Scan for the cell matching the given text and deliver its (X, Y) coordinate at center. 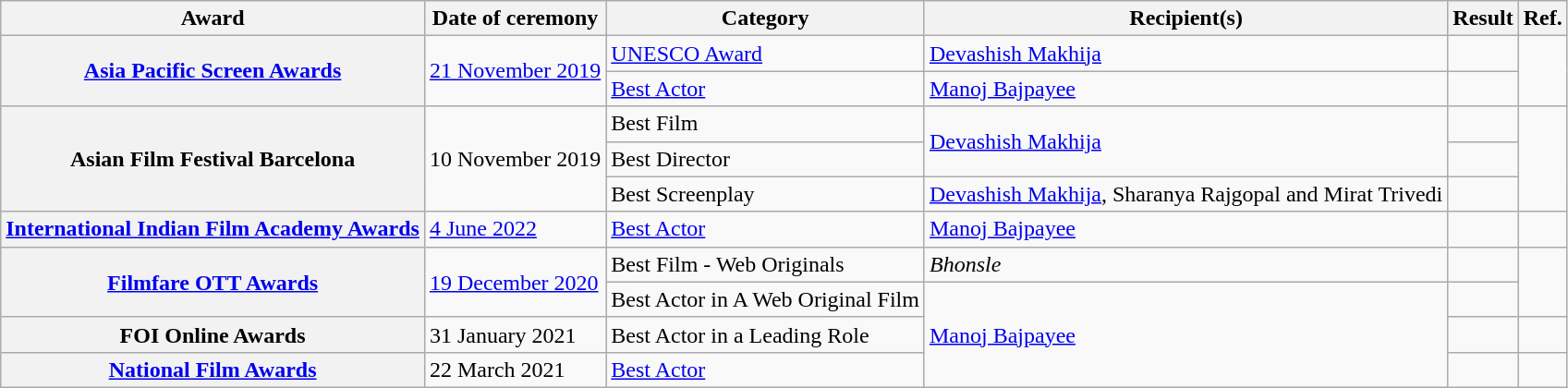
4 June 2022 (515, 229)
Filmfare OTT Awards (213, 282)
International Indian Film Academy Awards (213, 229)
21 November 2019 (515, 71)
Best Actor in a Leading Role (765, 334)
Best Director (765, 159)
Award (213, 18)
Ref. (1543, 18)
Devashish Makhija, Sharanya Rajgopal and Mirat Trivedi (1185, 194)
22 March 2021 (515, 370)
10 November 2019 (515, 159)
31 January 2021 (515, 334)
19 December 2020 (515, 282)
National Film Awards (213, 370)
Category (765, 18)
Best Film (765, 124)
UNESCO Award (765, 54)
Asia Pacific Screen Awards (213, 71)
Asian Film Festival Barcelona (213, 159)
Best Screenplay (765, 194)
Result (1483, 18)
Date of ceremony (515, 18)
FOI Online Awards (213, 334)
Bhonsle (1185, 264)
Recipient(s) (1185, 18)
Best Actor in A Web Original Film (765, 299)
Best Film - Web Originals (765, 264)
